Identify which cell holds the provided text, then report its [X, Y] central coordinate. 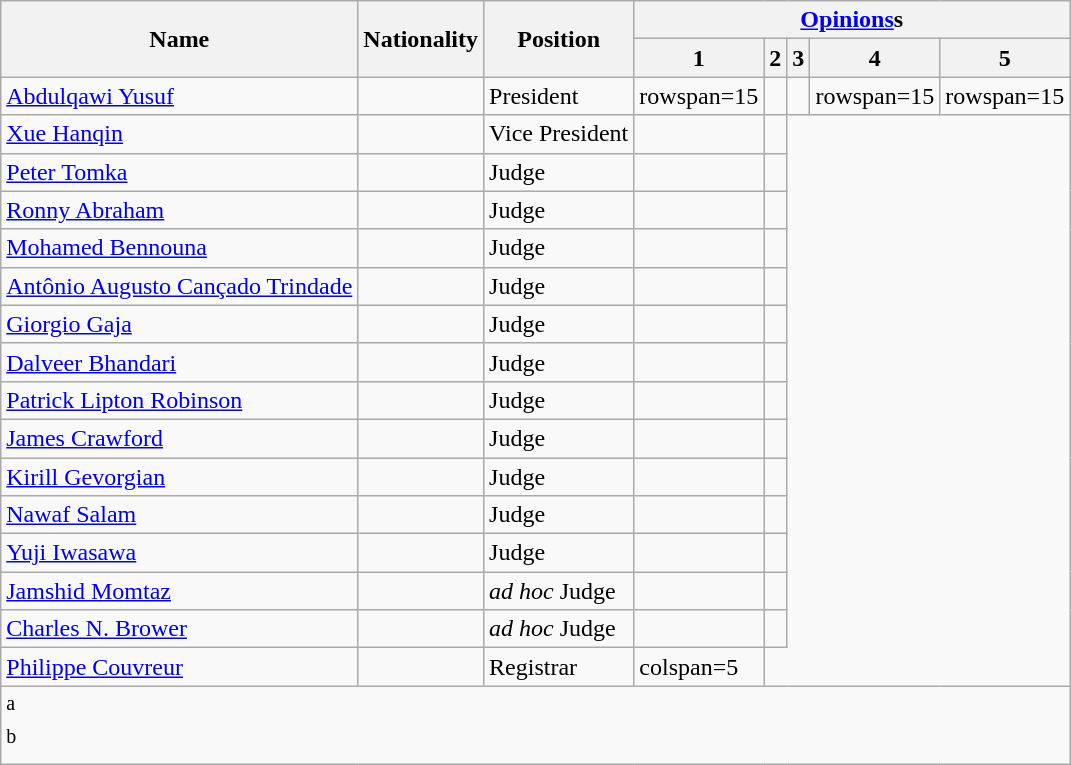
2 [776, 58]
Abdulqawi Yusuf [180, 96]
Patrick Lipton Robinson [180, 400]
Charles N. Brower [180, 629]
Opinionss [852, 20]
5 [1005, 58]
Name [180, 39]
1 [699, 58]
Dalveer Bhandari [180, 362]
Position [559, 39]
Peter Tomka [180, 172]
colspan=5 [699, 667]
Kirill Gevorgian [180, 477]
Giorgio Gaja [180, 324]
Nawaf Salam [180, 515]
Xue Hanqin [180, 134]
Yuji Iwasawa [180, 553]
President [559, 96]
Jamshid Momtaz [180, 591]
3 [798, 58]
Nationality [421, 39]
Philippe Couvreur [180, 667]
4 [875, 58]
Vice President [559, 134]
Registrar [559, 667]
a b [536, 725]
Mohamed Bennouna [180, 248]
James Crawford [180, 438]
Ronny Abraham [180, 210]
Antônio Augusto Cançado Trindade [180, 286]
